For the text-containing cell, return its midpoint in (X, Y) coordinate format. 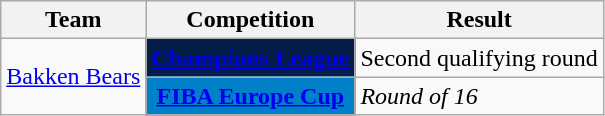
Champions League (250, 58)
Round of 16 (479, 96)
Result (479, 20)
FIBA Europe Cup (250, 96)
Second qualifying round (479, 58)
Bakken Bears (74, 77)
Competition (250, 20)
Team (74, 20)
